Provide the [X, Y] coordinate of the cell's center where the given text is located.  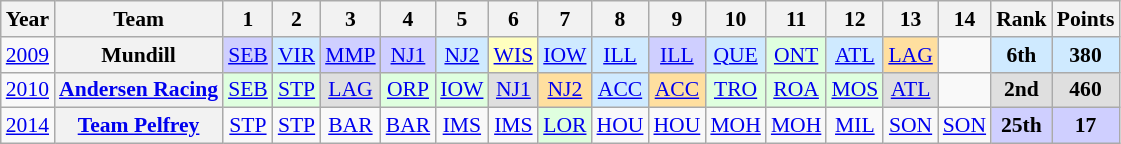
Team Pelfrey [138, 126]
25th [1022, 126]
380 [1086, 55]
460 [1086, 90]
ORP [408, 90]
MOS [854, 90]
VIR [296, 55]
14 [964, 19]
8 [620, 19]
2009 [28, 55]
Rank [1022, 19]
Andersen Racing [138, 90]
5 [462, 19]
ROA [796, 90]
6 [514, 19]
Points [1086, 19]
2010 [28, 90]
MMP [350, 55]
Mundill [138, 55]
10 [736, 19]
2 [296, 19]
2nd [1022, 90]
12 [854, 19]
6th [1022, 55]
2014 [28, 126]
9 [676, 19]
17 [1086, 126]
13 [910, 19]
11 [796, 19]
TRO [736, 90]
Team [138, 19]
1 [248, 19]
7 [564, 19]
Year [28, 19]
ONT [796, 55]
4 [408, 19]
LOR [564, 126]
3 [350, 19]
WIS [514, 55]
QUE [736, 55]
MIL [854, 126]
